Detect which cell encompasses the target text, then output its [X, Y] center coordinate. 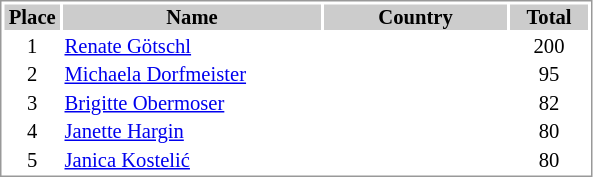
4 [32, 131]
Renate Götschl [192, 46]
Country [416, 17]
Total [549, 17]
5 [32, 160]
Brigitte Obermoser [192, 103]
Name [192, 17]
82 [549, 103]
Place [32, 17]
200 [549, 46]
Michaela Dorfmeister [192, 75]
95 [549, 75]
1 [32, 46]
Janette Hargin [192, 131]
3 [32, 103]
2 [32, 75]
Janica Kostelić [192, 160]
